Scan for the cell matching the given text and deliver its (X, Y) coordinate at center. 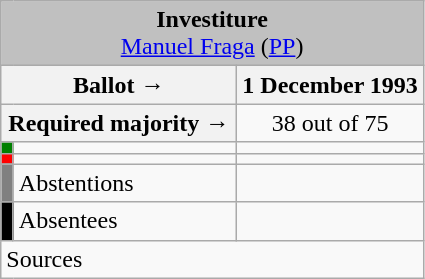
Absentees (125, 221)
Required majority → (119, 123)
38 out of 75 (330, 123)
1 December 1993 (330, 85)
InvestitureManuel Fraga (PP) (212, 34)
Ballot → (119, 85)
Sources (212, 259)
Abstentions (125, 183)
